Scan for the cell matching the given text and deliver its [x, y] coordinate at center. 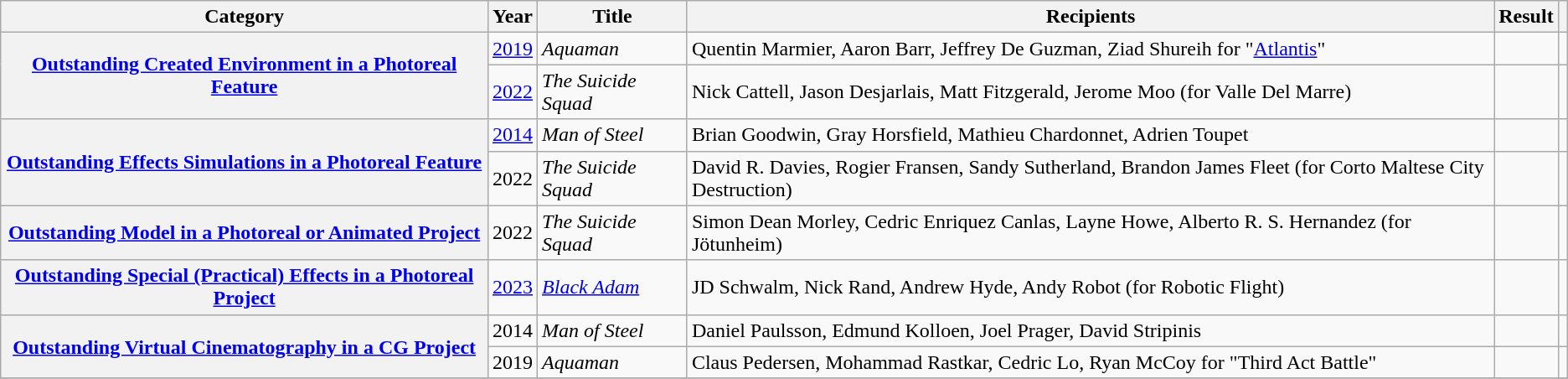
Nick Cattell, Jason Desjarlais, Matt Fitzgerald, Jerome Moo (for Valle Del Marre) [1091, 92]
Simon Dean Morley, Cedric Enriquez Canlas, Layne Howe, Alberto R. S. Hernandez (for Jötunheim) [1091, 233]
Outstanding Created Environment in a Photoreal Feature [245, 75]
Result [1526, 17]
Quentin Marmier, Aaron Barr, Jeffrey De Guzman, Ziad Shureih for "Atlantis" [1091, 49]
Outstanding Model in a Photoreal or Animated Project [245, 233]
Outstanding Effects Simulations in a Photoreal Feature [245, 163]
Outstanding Virtual Cinematography in a CG Project [245, 346]
Black Adam [613, 287]
JD Schwalm, Nick Rand, Andrew Hyde, Andy Robot (for Robotic Flight) [1091, 287]
Category [245, 17]
David R. Davies, Rogier Fransen, Sandy Sutherland, Brandon James Fleet (for Corto Maltese City Destruction) [1091, 178]
Brian Goodwin, Gray Horsfield, Mathieu Chardonnet, Adrien Toupet [1091, 135]
Title [613, 17]
Outstanding Special (Practical) Effects in a Photoreal Project [245, 287]
Claus Pedersen, Mohammad Rastkar, Cedric Lo, Ryan McCoy for "Third Act Battle" [1091, 362]
2023 [513, 287]
Year [513, 17]
Daniel Paulsson, Edmund Kolloen, Joel Prager, David Stripinis [1091, 330]
Recipients [1091, 17]
